Find where the given text appears and provide that cell's center as (x, y) coordinate. 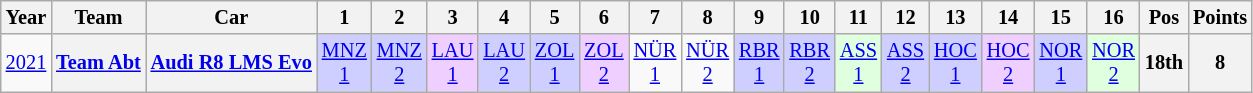
13 (956, 17)
RBR1 (759, 63)
NOR1 (1060, 63)
16 (1114, 17)
Audi R8 LMS Evo (232, 63)
9 (759, 17)
LAU1 (453, 63)
11 (858, 17)
Year (26, 17)
15 (1060, 17)
5 (554, 17)
14 (1008, 17)
ZOL2 (604, 63)
2 (400, 17)
LAU2 (504, 63)
12 (906, 17)
Pos (1164, 17)
6 (604, 17)
2021 (26, 63)
HOC2 (1008, 63)
ASS2 (906, 63)
1 (344, 17)
NOR2 (1114, 63)
Points (1220, 17)
Team (98, 17)
Team Abt (98, 63)
HOC1 (956, 63)
NÜR1 (656, 63)
ZOL1 (554, 63)
18th (1164, 63)
7 (656, 17)
MNZ2 (400, 63)
NÜR2 (708, 63)
4 (504, 17)
10 (809, 17)
RBR2 (809, 63)
Car (232, 17)
ASS1 (858, 63)
3 (453, 17)
MNZ1 (344, 63)
